Scan for the cell matching the given text and deliver its (X, Y) coordinate at center. 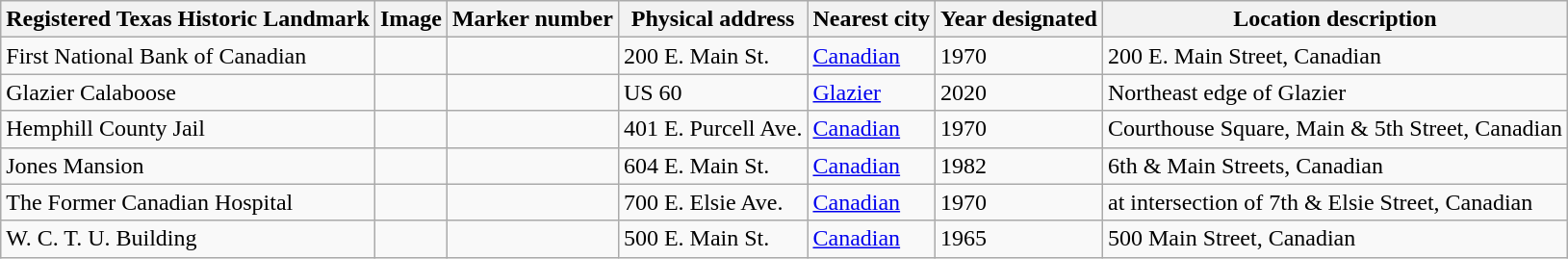
Location description (1334, 19)
First National Bank of Canadian (189, 56)
604 E. Main St. (712, 166)
Image (410, 19)
Northeast edge of Glazier (1334, 92)
The Former Canadian Hospital (189, 202)
200 E. Main Street, Canadian (1334, 56)
200 E. Main St. (712, 56)
500 Main Street, Canadian (1334, 239)
Jones Mansion (189, 166)
Nearest city (872, 19)
Marker number (532, 19)
6th & Main Streets, Canadian (1334, 166)
401 E. Purcell Ave. (712, 129)
US 60 (712, 92)
W. C. T. U. Building (189, 239)
1982 (1019, 166)
Hemphill County Jail (189, 129)
1965 (1019, 239)
Glazier (872, 92)
Courthouse Square, Main & 5th Street, Canadian (1334, 129)
700 E. Elsie Ave. (712, 202)
Glazier Calaboose (189, 92)
at intersection of 7th & Elsie Street, Canadian (1334, 202)
2020 (1019, 92)
Registered Texas Historic Landmark (189, 19)
500 E. Main St. (712, 239)
Physical address (712, 19)
Year designated (1019, 19)
